Find where the given text appears and provide that cell's center as [x, y] coordinate. 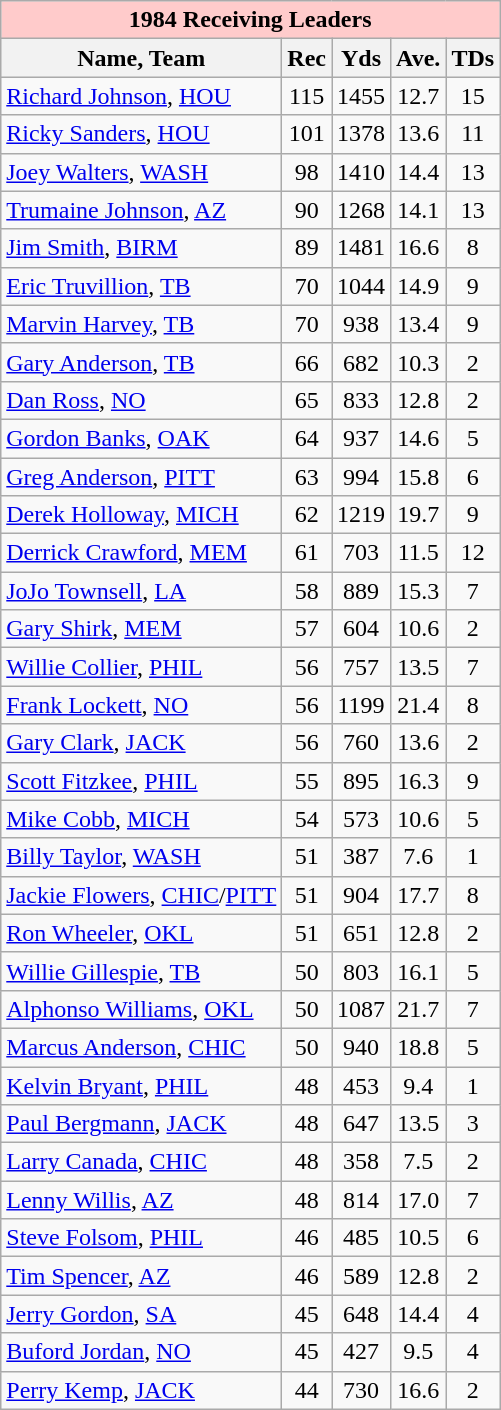
Name, Team [142, 58]
TDs [473, 58]
889 [362, 591]
682 [362, 362]
54 [307, 819]
21.4 [418, 705]
55 [307, 781]
58 [307, 591]
Rec [307, 58]
13.4 [418, 324]
16.1 [418, 971]
Billy Taylor, WASH [142, 857]
7.6 [418, 857]
Marvin Harvey, TB [142, 324]
453 [362, 1085]
101 [307, 134]
Steve Folsom, PHIL [142, 1238]
16.3 [418, 781]
Gary Anderson, TB [142, 362]
648 [362, 1314]
703 [362, 553]
14.6 [418, 438]
Larry Canada, CHIC [142, 1162]
Jim Smith, BIRM [142, 248]
Jackie Flowers, CHIC/PITT [142, 895]
Lenny Willis, AZ [142, 1200]
21.7 [418, 1009]
1984 Receiving Leaders [250, 20]
895 [362, 781]
387 [362, 857]
Kelvin Bryant, PHIL [142, 1085]
Jerry Gordon, SA [142, 1314]
573 [362, 819]
63 [307, 477]
940 [362, 1047]
937 [362, 438]
61 [307, 553]
1219 [362, 515]
647 [362, 1124]
Ron Wheeler, OKL [142, 933]
1455 [362, 96]
90 [307, 210]
10.3 [418, 362]
JoJo Townsell, LA [142, 591]
14.1 [418, 210]
Alphonso Williams, OKL [142, 1009]
Ricky Sanders, HOU [142, 134]
Gordon Banks, OAK [142, 438]
904 [362, 895]
Marcus Anderson, CHIC [142, 1047]
7.5 [418, 1162]
Frank Lockett, NO [142, 705]
Richard Johnson, HOU [142, 96]
10.5 [418, 1238]
66 [307, 362]
9.4 [418, 1085]
Scott Fitzkee, PHIL [142, 781]
115 [307, 96]
18.8 [418, 1047]
1087 [362, 1009]
1044 [362, 286]
Perry Kemp, JACK [142, 1390]
Buford Jordan, NO [142, 1352]
Paul Bergmann, JACK [142, 1124]
Willie Collier, PHIL [142, 667]
9.5 [418, 1352]
358 [362, 1162]
17.7 [418, 895]
Joey Walters, WASH [142, 172]
11 [473, 134]
12 [473, 553]
938 [362, 324]
803 [362, 971]
485 [362, 1238]
757 [362, 667]
Gary Clark, JACK [142, 743]
98 [307, 172]
14.9 [418, 286]
Derrick Crawford, MEM [142, 553]
Gary Shirk, MEM [142, 629]
651 [362, 933]
760 [362, 743]
15.3 [418, 591]
730 [362, 1390]
994 [362, 477]
11.5 [418, 553]
17.0 [418, 1200]
Mike Cobb, MICH [142, 819]
89 [307, 248]
19.7 [418, 515]
44 [307, 1390]
Dan Ross, NO [142, 400]
1268 [362, 210]
589 [362, 1276]
604 [362, 629]
57 [307, 629]
Eric Truvillion, TB [142, 286]
833 [362, 400]
15.8 [418, 477]
427 [362, 1352]
Willie Gillespie, TB [142, 971]
64 [307, 438]
15 [473, 96]
3 [473, 1124]
Ave. [418, 58]
Trumaine Johnson, AZ [142, 210]
Yds [362, 58]
1410 [362, 172]
Greg Anderson, PITT [142, 477]
65 [307, 400]
62 [307, 515]
814 [362, 1200]
1481 [362, 248]
1199 [362, 705]
1378 [362, 134]
Derek Holloway, MICH [142, 515]
Tim Spencer, AZ [142, 1276]
12.7 [418, 96]
